Identify which cell holds the provided text, then report its (x, y) central coordinate. 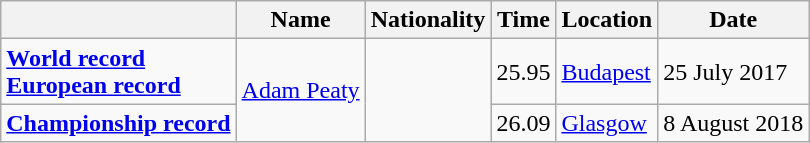
World recordEuropean record (118, 72)
Adam Peaty (300, 90)
Time (524, 20)
25 July 2017 (734, 72)
Location (607, 20)
25.95 (524, 72)
Date (734, 20)
Championship record (118, 123)
Glasgow (607, 123)
Nationality (428, 20)
8 August 2018 (734, 123)
Budapest (607, 72)
Name (300, 20)
26.09 (524, 123)
